Determine the (x, y) coordinate at the center of the cell enclosing the given text.  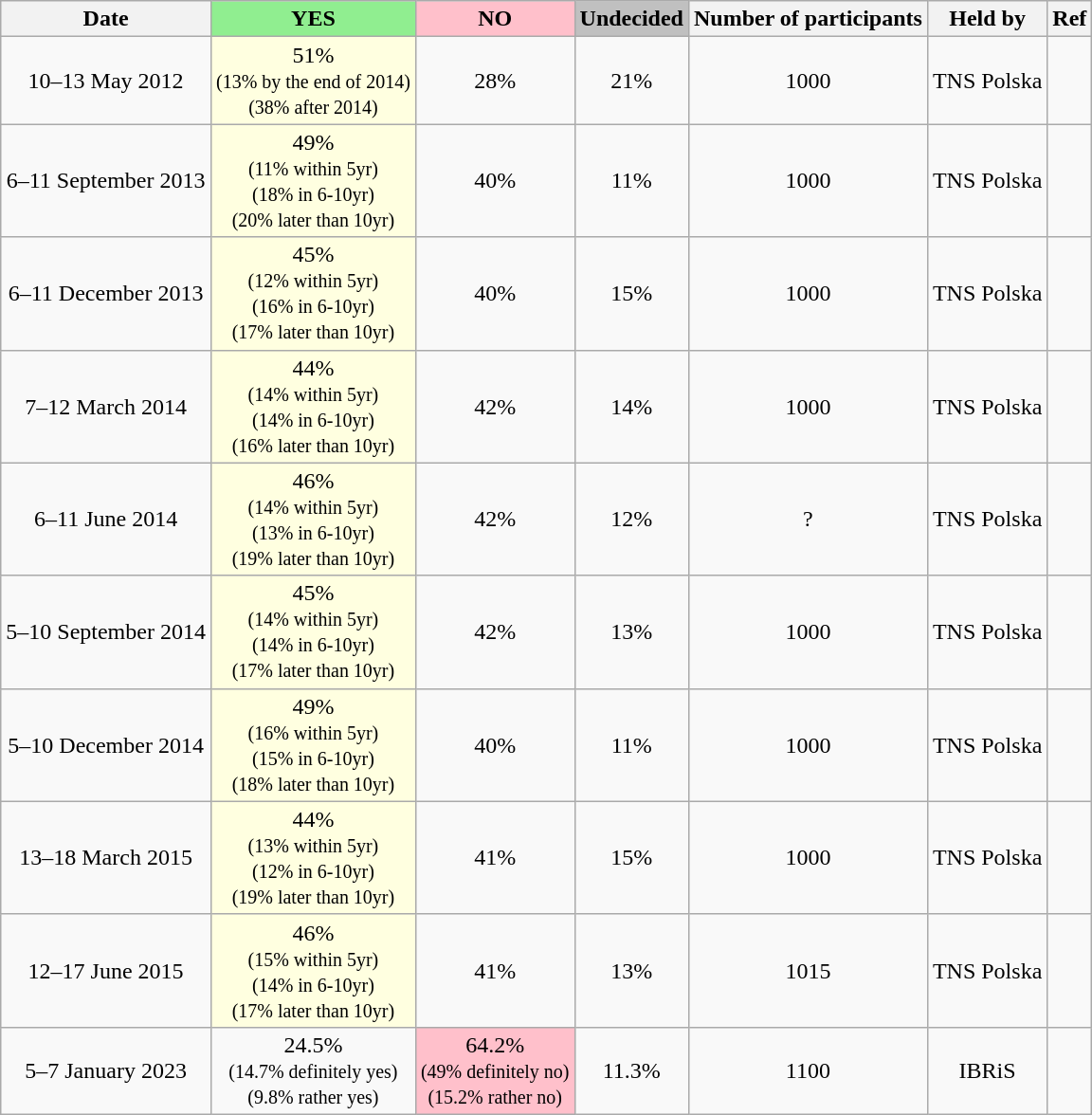
28% (495, 81)
NO (495, 19)
Ref (1069, 19)
51%(13% by the end of 2014) (38% after 2014) (313, 81)
6–11 September 2013 (106, 180)
Date (106, 19)
7–12 March 2014 (106, 406)
44%(14% within 5yr) (14% in 6-10yr) (16% later than 10yr) (313, 406)
5–7 January 2023 (106, 1070)
46%(14% within 5yr) (13% in 6-10yr) (19% later than 10yr) (313, 520)
13–18 March 2015 (106, 857)
Held by (987, 19)
? (808, 520)
46%(15% within 5yr) (14% in 6-10yr) (17% later than 10yr) (313, 971)
45%(14% within 5yr) (14% in 6-10yr) (17% later than 10yr) (313, 631)
49%(16% within 5yr) (15% in 6-10yr) (18% later than 10yr) (313, 745)
6–11 June 2014 (106, 520)
5–10 September 2014 (106, 631)
YES (313, 19)
IBRiS (987, 1070)
Undecided (631, 19)
44%(13% within 5yr) (12% in 6-10yr) (19% later than 10yr) (313, 857)
14% (631, 406)
24.5%(14.7% definitely yes) (9.8% rather yes) (313, 1070)
1100 (808, 1070)
64.2%(49% definitely no) (15.2% rather no) (495, 1070)
11.3% (631, 1070)
10–13 May 2012 (106, 81)
6–11 December 2013 (106, 294)
12% (631, 520)
21% (631, 81)
12–17 June 2015 (106, 971)
Number of participants (808, 19)
5–10 December 2014 (106, 745)
45%(12% within 5yr) (16% in 6-10yr) (17% later than 10yr) (313, 294)
1015 (808, 971)
49%(11% within 5yr) (18% in 6-10yr) (20% later than 10yr) (313, 180)
